Locate the cell with the specified text and output its (x, y) center coordinate. 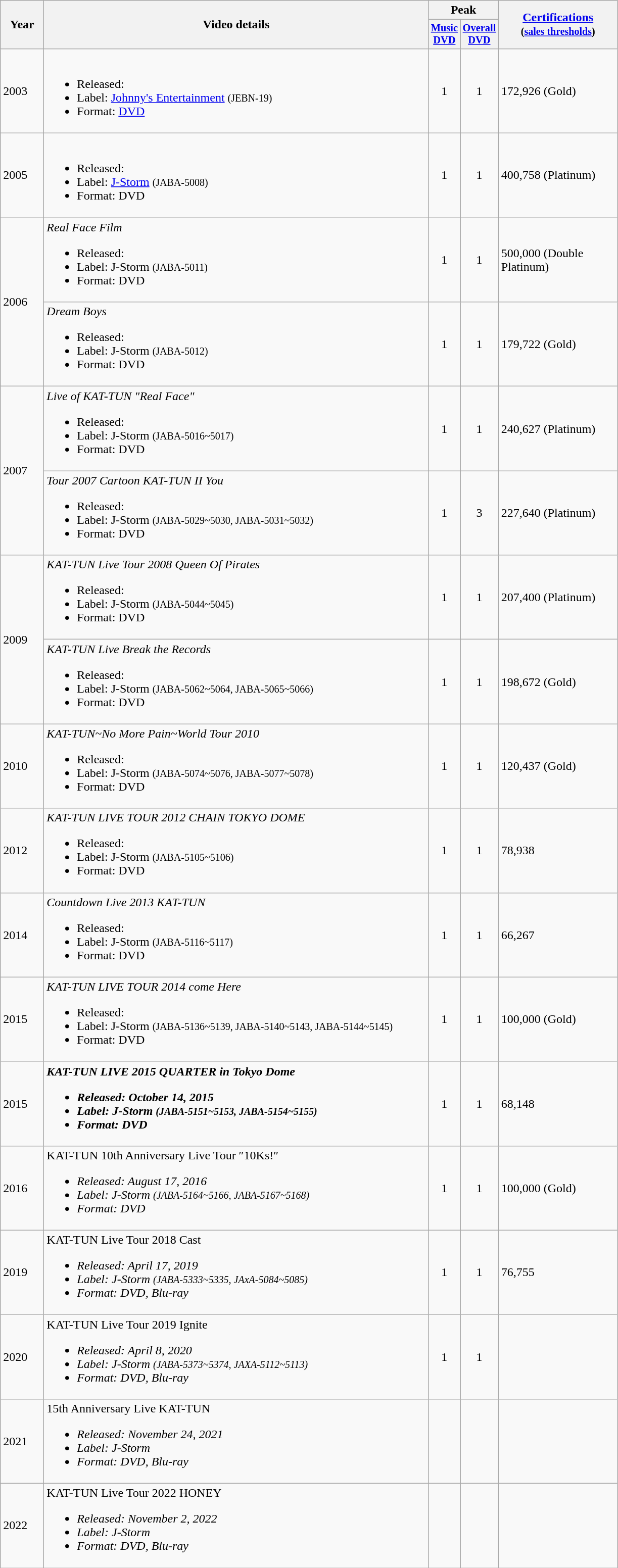
227,640 (Platinum) (558, 513)
KAT-TUN Live Tour 2022 HONEYReleased: November 2, 2022Label: J-StormFormat: DVD, Blu-ray (236, 1526)
2010 (22, 766)
KAT-TUN LIVE 2015 QUARTER in Tokyo DomeReleased: October 14, 2015Label: J-Storm (JABA-5151~5153, JABA-5154~5155)Format: DVD (236, 1103)
KAT-TUN Live Tour 2019 IgniteReleased: April 8, 2020Label: J-Storm (JABA-5373~5374, JAXA-5112~5113)Format: DVD, Blu-ray (236, 1357)
2014 (22, 935)
198,672 (Gold) (558, 682)
2005 (22, 176)
Peak (463, 10)
KAT-TUN~No More Pain~World Tour 2010Released: Label: J-Storm (JABA-5074~5076, JABA-5077~5078)Format: DVD (236, 766)
KAT-TUN Live Tour 2008 Queen Of PiratesReleased: Label: J-Storm (JABA-5044~5045)Format: DVD (236, 597)
172,926 (Gold) (558, 91)
Dream BoysReleased: Label: J-Storm (JABA-5012)Format: DVD (236, 345)
400,758 (Platinum) (558, 176)
Tour 2007 Cartoon KAT-TUN II YouReleased: Label: J-Storm (JABA-5029~5030, JABA-5031~5032)Format: DVD (236, 513)
KAT-TUN LIVE TOUR 2014 come HereReleased: Label: J-Storm (JABA-5136~5139, JABA-5140~5143, JABA-5144~5145)Format: DVD (236, 1019)
KAT-TUN LIVE TOUR 2012 CHAIN TOKYO DOMEReleased: Label: J-Storm (JABA-5105~5106)Format: DVD (236, 851)
Countdown Live 2013 KAT-TUNReleased: Label: J-Storm (JABA-5116~5117)Format: DVD (236, 935)
Video details (236, 25)
500,000 (Double Platinum) (558, 260)
Certifications(sales thresholds) (558, 25)
3 (479, 513)
68,148 (558, 1103)
2003 (22, 91)
KAT-TUN Live Break the RecordsReleased: Label: J-Storm (JABA-5062~5064, JABA-5065~5066)Format: DVD (236, 682)
Year (22, 25)
78,938 (558, 851)
2009 (22, 640)
2012 (22, 851)
Released: Label: J-Storm (JABA-5008)Format: DVD (236, 176)
Music DVD (445, 34)
240,627 (Platinum) (558, 428)
66,267 (558, 935)
Live of KAT-TUN "Real Face"Released: Label: J-Storm (JABA-5016~5017)Format: DVD (236, 428)
2007 (22, 471)
76,755 (558, 1272)
2020 (22, 1357)
KAT-TUN Live Tour 2018 CastReleased: April 17, 2019Label: J-Storm (JABA-5333~5335, JAxA-5084~5085)Format: DVD, Blu-ray (236, 1272)
Released: Label: Johnny's Entertainment (JEBN-19)Format: DVD (236, 91)
2021 (22, 1441)
15th Anniversary Live KAT-TUNReleased: November 24, 2021Label: J-StormFormat: DVD, Blu-ray (236, 1441)
2019 (22, 1272)
Overall DVD (479, 34)
207,400 (Platinum) (558, 597)
120,437 (Gold) (558, 766)
2016 (22, 1188)
2022 (22, 1526)
179,722 (Gold) (558, 345)
KAT-TUN 10th Anniversary Live Tour ″10Ks!″Released: August 17, 2016Label: J-Storm (JABA-5164~5166, JABA-5167~5168)Format: DVD (236, 1188)
Real Face FilmReleased: Label: J-Storm (JABA-5011)Format: DVD (236, 260)
2006 (22, 302)
